Output the (X, Y) coordinate of the center of the cell containing the given text.  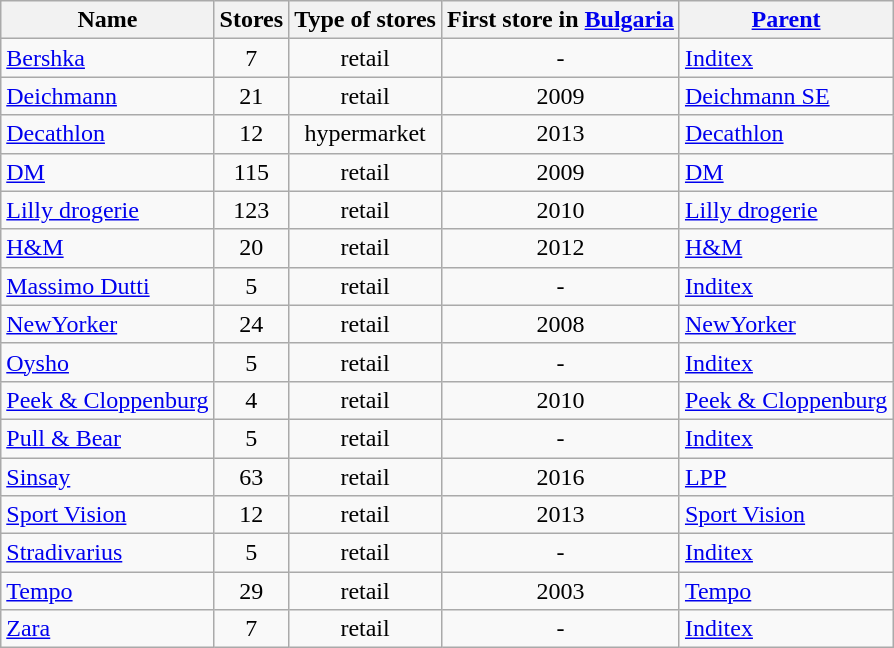
Stores (252, 20)
123 (252, 210)
Massimo Dutti (108, 286)
2003 (560, 591)
2008 (560, 324)
Deichmann SE (786, 96)
Parent (786, 20)
Oysho (108, 362)
Bershka (108, 58)
LPP (786, 477)
Deichmann (108, 96)
Zara (108, 629)
115 (252, 172)
Pull & Bear (108, 438)
24 (252, 324)
63 (252, 477)
First store in Bulgaria (560, 20)
Type of stores (366, 20)
2016 (560, 477)
20 (252, 248)
Stradivarius (108, 553)
hypermarket (366, 134)
29 (252, 591)
Sinsay (108, 477)
Name (108, 20)
2012 (560, 248)
4 (252, 400)
21 (252, 96)
